Extract the [x, y] coordinate from the center of the cell holding the provided text.  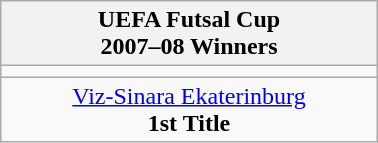
Viz-Sinara Ekaterinburg1st Title [189, 110]
UEFA Futsal Cup 2007–08 Winners [189, 34]
